Capture the cell that displays the provided text and extract its [X, Y] central coordinate. 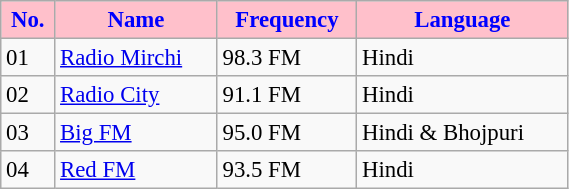
Name [136, 20]
Language [462, 20]
95.0 FM [286, 133]
91.1 FM [286, 95]
Hindi & Bhojpuri [462, 133]
Radio City [136, 95]
Frequency [286, 20]
98.3 FM [286, 58]
Radio Mirchi [136, 58]
03 [28, 133]
93.5 FM [286, 170]
No. [28, 20]
04 [28, 170]
01 [28, 58]
02 [28, 95]
Red FM [136, 170]
Big FM [136, 133]
